Output the [X, Y] coordinate of the center of the cell containing the given text.  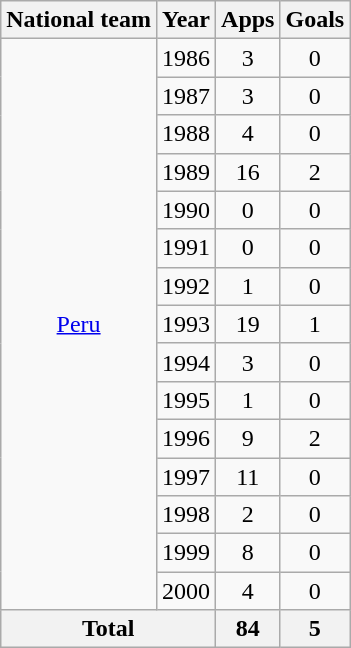
5 [315, 629]
1993 [186, 324]
84 [248, 629]
8 [248, 553]
2000 [186, 591]
1996 [186, 438]
National team [79, 20]
Year [186, 20]
1997 [186, 477]
Apps [248, 20]
1986 [186, 58]
Total [108, 629]
9 [248, 438]
1994 [186, 362]
1995 [186, 400]
16 [248, 172]
1989 [186, 172]
1999 [186, 553]
19 [248, 324]
11 [248, 477]
1991 [186, 248]
1988 [186, 134]
Peru [79, 324]
1987 [186, 96]
1998 [186, 515]
1990 [186, 210]
1992 [186, 286]
Goals [315, 20]
